Locate the cell with the specified text and output its [x, y] center coordinate. 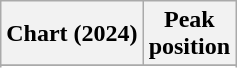
Peakposition [189, 34]
Chart (2024) [72, 34]
